Extract the [X, Y] coordinate from the center of the cell holding the provided text.  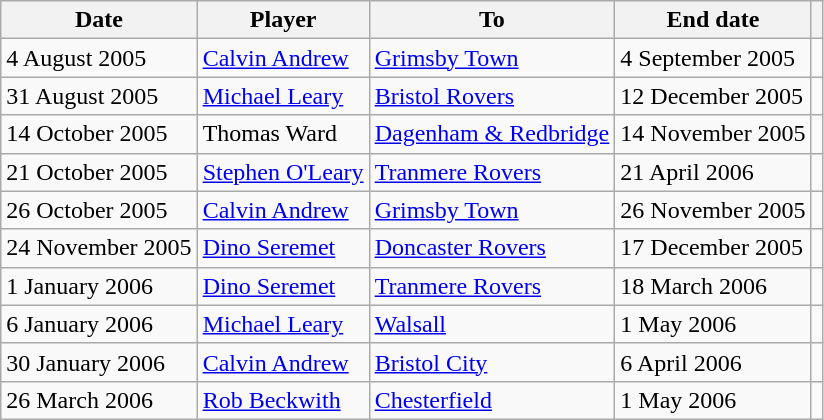
1 January 2006 [99, 286]
End date [713, 20]
Doncaster Rovers [492, 248]
24 November 2005 [99, 248]
17 December 2005 [713, 248]
Stephen O'Leary [283, 172]
4 August 2005 [99, 58]
Date [99, 20]
21 October 2005 [99, 172]
To [492, 20]
Player [283, 20]
14 October 2005 [99, 134]
Walsall [492, 324]
26 March 2006 [99, 400]
26 October 2005 [99, 210]
6 April 2006 [713, 362]
12 December 2005 [713, 96]
Thomas Ward [283, 134]
Chesterfield [492, 400]
21 April 2006 [713, 172]
Bristol City [492, 362]
Bristol Rovers [492, 96]
14 November 2005 [713, 134]
6 January 2006 [99, 324]
Rob Beckwith [283, 400]
26 November 2005 [713, 210]
4 September 2005 [713, 58]
18 March 2006 [713, 286]
30 January 2006 [99, 362]
31 August 2005 [99, 96]
Dagenham & Redbridge [492, 134]
